Find where the given text appears and provide that cell's center as (x, y) coordinate. 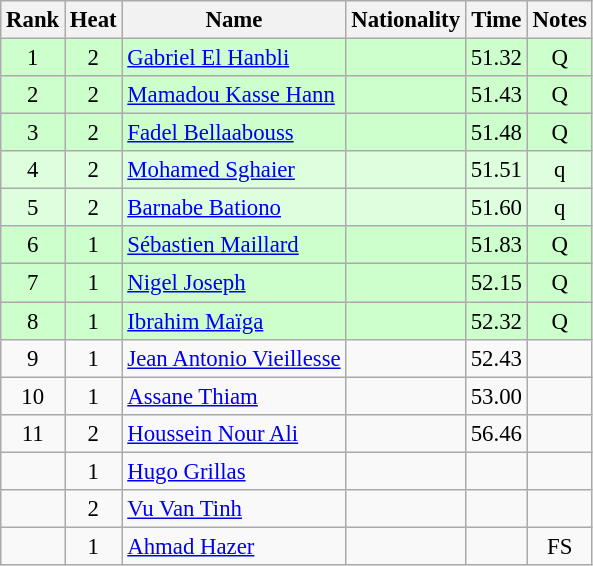
56.46 (496, 433)
Barnabe Bationo (234, 208)
7 (33, 283)
52.15 (496, 283)
Fadel Bellaabouss (234, 133)
Nigel Joseph (234, 283)
51.83 (496, 245)
8 (33, 321)
Mamadou Kasse Hann (234, 95)
Ahmad Hazer (234, 546)
52.32 (496, 321)
FS (560, 546)
6 (33, 245)
53.00 (496, 396)
3 (33, 133)
9 (33, 358)
Nationality (406, 20)
51.48 (496, 133)
Hugo Grillas (234, 471)
5 (33, 208)
51.51 (496, 170)
Gabriel El Hanbli (234, 58)
Rank (33, 20)
52.43 (496, 358)
10 (33, 396)
Ibrahim Maïga (234, 321)
4 (33, 170)
Houssein Nour Ali (234, 433)
Jean Antonio Vieillesse (234, 358)
Sébastien Maillard (234, 245)
Name (234, 20)
Notes (560, 20)
51.60 (496, 208)
Time (496, 20)
Heat (94, 20)
Vu Van Tinh (234, 509)
51.43 (496, 95)
51.32 (496, 58)
Mohamed Sghaier (234, 170)
11 (33, 433)
Assane Thiam (234, 396)
